Scan for the cell matching the given text and deliver its [X, Y] coordinate at center. 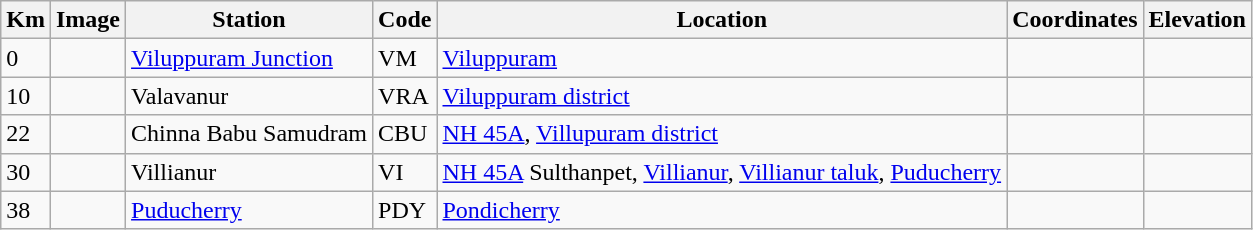
VI [405, 172]
Pondicherry [722, 210]
Viluppuram district [722, 96]
Viluppuram [722, 58]
VRA [405, 96]
NH 45A, Villupuram district [722, 134]
Coordinates [1075, 20]
VM [405, 58]
Puducherry [250, 210]
Location [722, 20]
Viluppuram Junction [250, 58]
Code [405, 20]
NH 45A Sulthanpet, Villianur, Villianur taluk, Puducherry [722, 172]
Valavanur [250, 96]
0 [26, 58]
Image [88, 20]
Elevation [1197, 20]
Chinna Babu Samudram [250, 134]
22 [26, 134]
Km [26, 20]
Station [250, 20]
10 [26, 96]
Villianur [250, 172]
CBU [405, 134]
38 [26, 210]
30 [26, 172]
PDY [405, 210]
